Find where the given text appears and provide that cell's center as (x, y) coordinate. 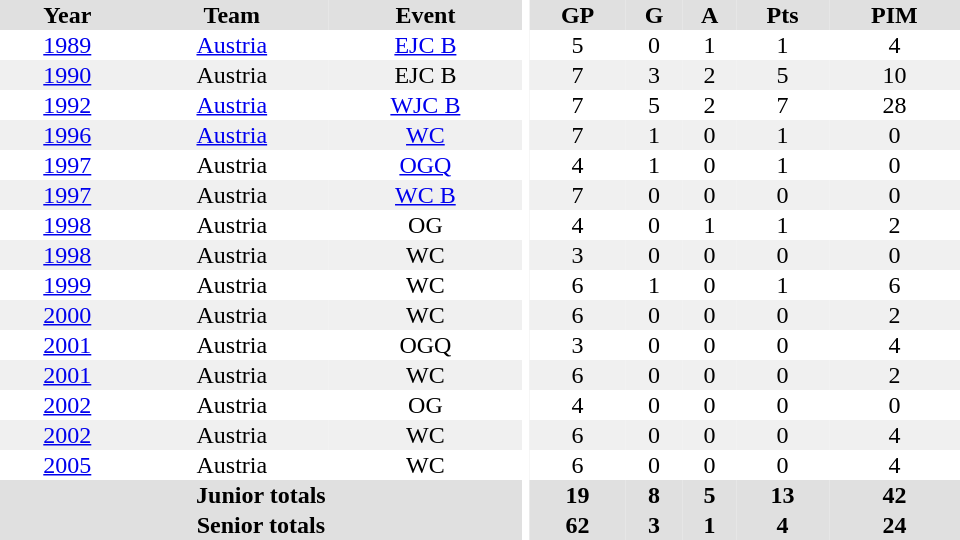
Team (232, 15)
Senior totals (261, 525)
PIM (894, 15)
GP (578, 15)
Event (426, 15)
28 (894, 105)
G (654, 15)
Junior totals (261, 495)
1999 (68, 285)
1996 (68, 135)
13 (782, 495)
62 (578, 525)
WC B (426, 195)
A (710, 15)
10 (894, 75)
42 (894, 495)
2005 (68, 465)
Pts (782, 15)
1992 (68, 105)
1990 (68, 75)
WJC B (426, 105)
24 (894, 525)
19 (578, 495)
Year (68, 15)
1989 (68, 45)
8 (654, 495)
2000 (68, 315)
